Output the [X, Y] coordinate of the center of the cell containing the given text.  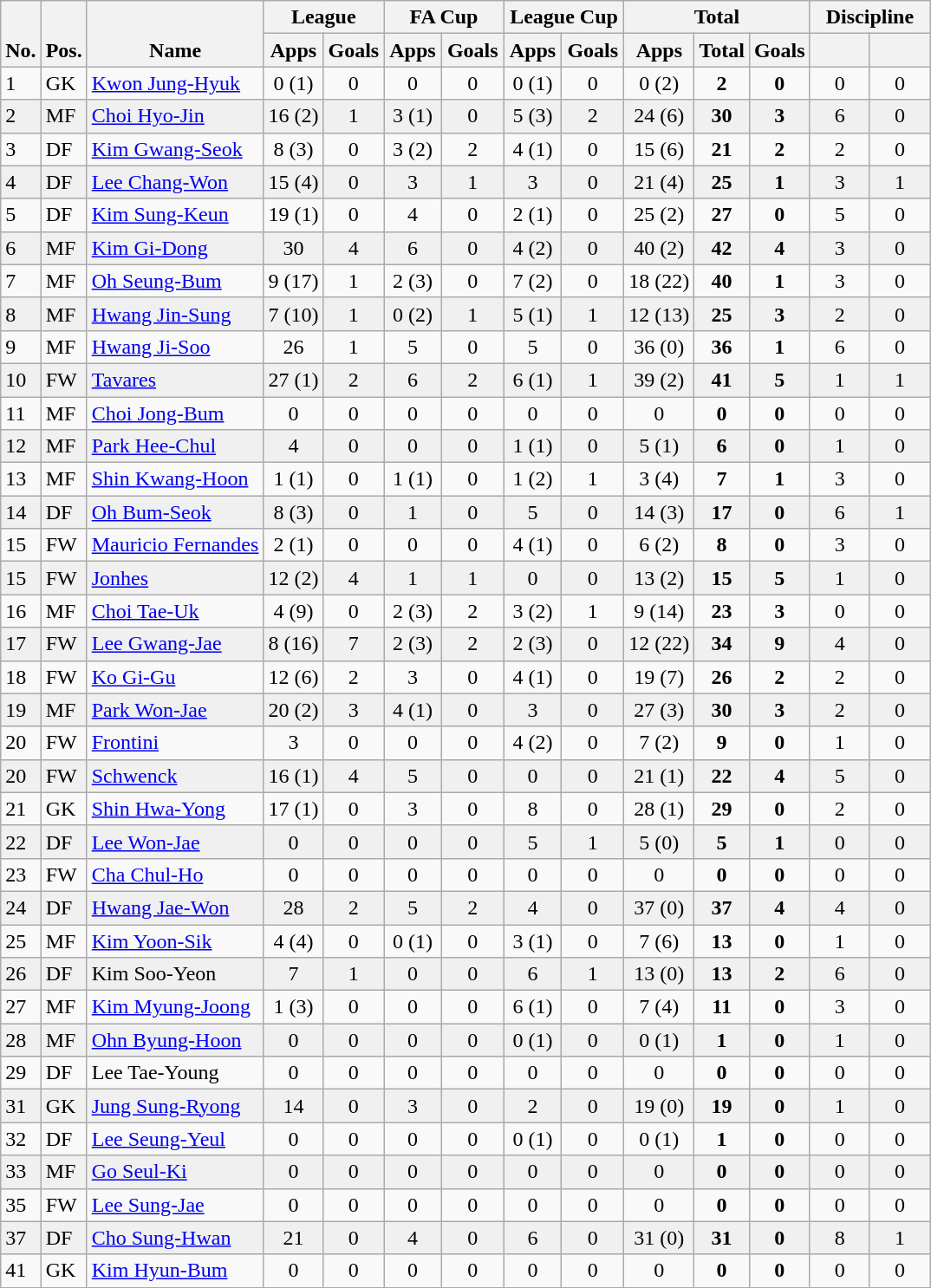
12 (6) [293, 677]
13 (2) [659, 578]
Pos. [64, 34]
Lee Seung-Yeul [175, 1139]
Kim Hyun-Bum [175, 1271]
Frontini [175, 743]
Hwang Ji-Soo [175, 347]
40 [722, 281]
Jung Sung-Ryong [175, 1106]
16 [21, 611]
Oh Seung-Bum [175, 281]
6 (2) [659, 545]
34 [722, 644]
1 (3) [293, 1007]
Go Seul-Ki [175, 1172]
Shin Kwang-Hoon [175, 479]
Oh Bum-Seok [175, 512]
19 (0) [659, 1106]
Kim Sung-Keun [175, 215]
Hwang Jae-Won [175, 907]
Lee Tae-Young [175, 1073]
15 (6) [659, 149]
7 (4) [659, 1007]
Shin Hwa-Yong [175, 809]
12 (2) [293, 578]
42 [722, 248]
7 (6) [659, 940]
20 (2) [293, 710]
21 (4) [659, 182]
Discipline [870, 17]
Hwang Jin-Sung [175, 314]
Kim Yoon-Sik [175, 940]
4 (4) [293, 940]
9 (17) [293, 281]
Kim Gwang-Seok [175, 149]
27 (3) [659, 710]
12 (22) [659, 644]
Ko Gi-Gu [175, 677]
31 (0) [659, 1238]
12 [21, 446]
16 (2) [293, 116]
League Cup [563, 17]
18 [21, 677]
12 (13) [659, 314]
5 (3) [532, 116]
8 (16) [293, 644]
37 (0) [659, 907]
10 [21, 380]
36 [722, 347]
35 [21, 1205]
28 (1) [659, 809]
4 (9) [293, 611]
19 (1) [293, 215]
Cha Chul-Ho [175, 875]
Cho Sung-Hwan [175, 1238]
League [324, 17]
15 (4) [293, 182]
Jonhes [175, 578]
Schwenck [175, 776]
24 (6) [659, 116]
Name [175, 34]
Choi Hyo-Jin [175, 116]
25 (2) [659, 215]
Park Won-Jae [175, 710]
7 (10) [293, 314]
39 (2) [659, 380]
Mauricio Fernandes [175, 545]
Lee Won-Jae [175, 842]
Lee Sung-Jae [175, 1205]
36 (0) [659, 347]
27 (1) [293, 380]
Tavares [175, 380]
24 [21, 907]
40 (2) [659, 248]
No. [21, 34]
Lee Chang-Won [175, 182]
1 (2) [532, 479]
3 (4) [659, 479]
Choi Tae-Uk [175, 611]
33 [21, 1172]
Choi Jong-Bum [175, 413]
5 (0) [659, 842]
Kim Myung-Joong [175, 1007]
Kim Soo-Yeon [175, 974]
16 (1) [293, 776]
9 (14) [659, 611]
13 (0) [659, 974]
Park Hee-Chul [175, 446]
FA Cup [444, 17]
18 (22) [659, 281]
21 (1) [659, 776]
19 (7) [659, 677]
Lee Gwang-Jae [175, 644]
32 [21, 1139]
Kim Gi-Dong [175, 248]
17 (1) [293, 809]
Ohn Byung-Hoon [175, 1040]
14 (3) [659, 512]
Kwon Jung-Hyuk [175, 83]
